Detect which cell encompasses the target text, then output its [x, y] center coordinate. 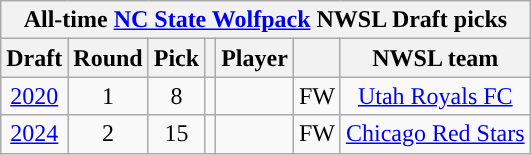
8 [176, 96]
NWSL team [435, 58]
2024 [34, 134]
Player [255, 58]
2020 [34, 96]
Pick [176, 58]
Round [108, 58]
All-time NC State Wolfpack NWSL Draft picks [266, 20]
Utah Royals FC [435, 96]
Draft [34, 58]
2 [108, 134]
1 [108, 96]
Chicago Red Stars [435, 134]
15 [176, 134]
